Return the (X, Y) coordinate for the center point of the cell that contains the specified text.  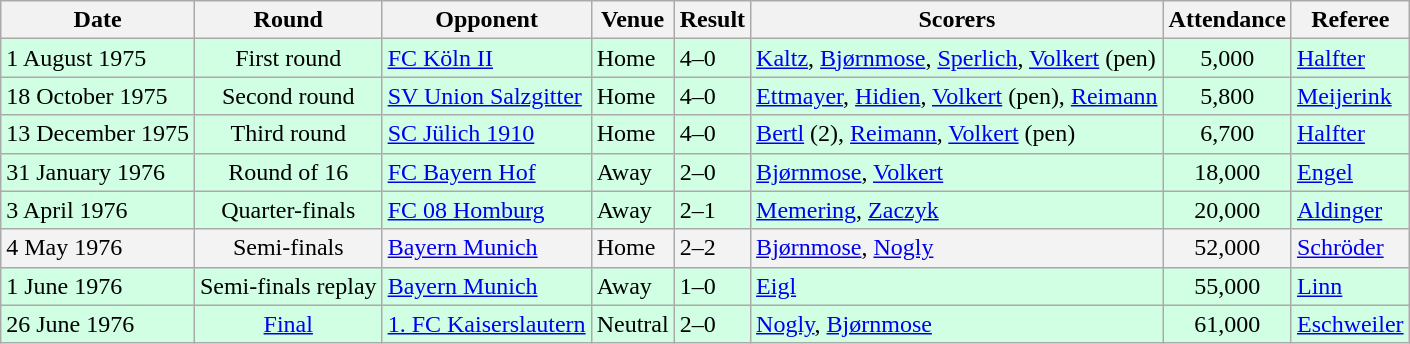
Schröder (1350, 248)
5,800 (1227, 96)
Ettmayer, Hidien, Volkert (pen), Reimann (957, 96)
Third round (288, 134)
Linn (1350, 286)
1–0 (712, 286)
Semi-finals replay (288, 286)
FC 08 Homburg (486, 210)
Engel (1350, 172)
31 January 1976 (98, 172)
Bjørnmose, Volkert (957, 172)
Quarter-finals (288, 210)
Neutral (632, 324)
3 April 1976 (98, 210)
Round of 16 (288, 172)
First round (288, 58)
SC Jülich 1910 (486, 134)
55,000 (1227, 286)
61,000 (1227, 324)
FC Bayern Hof (486, 172)
26 June 1976 (98, 324)
1 August 1975 (98, 58)
Semi-finals (288, 248)
20,000 (1227, 210)
Venue (632, 20)
Memering, Zaczyk (957, 210)
Bertl (2), Reimann, Volkert (pen) (957, 134)
1 June 1976 (98, 286)
Kaltz, Bjørnmose, Sperlich, Volkert (pen) (957, 58)
Meijerink (1350, 96)
18 October 1975 (98, 96)
Opponent (486, 20)
Result (712, 20)
Second round (288, 96)
Eigl (957, 286)
Referee (1350, 20)
FC Köln II (486, 58)
52,000 (1227, 248)
5,000 (1227, 58)
13 December 1975 (98, 134)
SV Union Salzgitter (486, 96)
Attendance (1227, 20)
4 May 1976 (98, 248)
Bjørnmose, Nogly (957, 248)
Aldinger (1350, 210)
6,700 (1227, 134)
Final (288, 324)
1. FC Kaiserslautern (486, 324)
Nogly, Bjørnmose (957, 324)
Scorers (957, 20)
Round (288, 20)
18,000 (1227, 172)
Date (98, 20)
2–2 (712, 248)
Eschweiler (1350, 324)
2–1 (712, 210)
